Identify which cell holds the provided text, then report its [x, y] central coordinate. 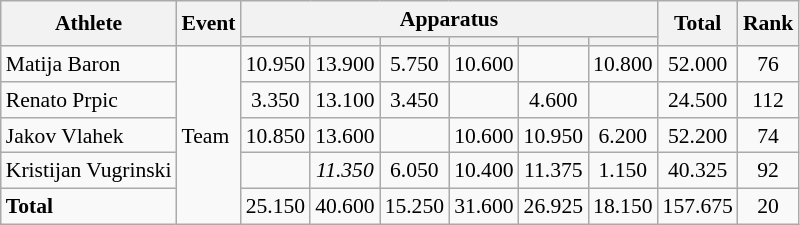
52.000 [698, 64]
157.675 [698, 207]
31.600 [484, 207]
18.150 [622, 207]
40.325 [698, 171]
Renato Prpic [89, 100]
Athlete [89, 24]
20 [768, 207]
Matija Baron [89, 64]
92 [768, 171]
74 [768, 136]
10.400 [484, 171]
10.850 [276, 136]
11.350 [344, 171]
5.750 [414, 64]
3.350 [276, 100]
1.150 [622, 171]
13.600 [344, 136]
Jakov Vlahek [89, 136]
76 [768, 64]
Apparatus [450, 19]
Rank [768, 24]
10.800 [622, 64]
11.375 [554, 171]
3.450 [414, 100]
15.250 [414, 207]
40.600 [344, 207]
6.050 [414, 171]
13.900 [344, 64]
Kristijan Vugrinski [89, 171]
25.150 [276, 207]
Event [208, 24]
Team [208, 135]
26.925 [554, 207]
4.600 [554, 100]
52.200 [698, 136]
24.500 [698, 100]
6.200 [622, 136]
13.100 [344, 100]
112 [768, 100]
